Find where the given text appears and provide that cell's center as [X, Y] coordinate. 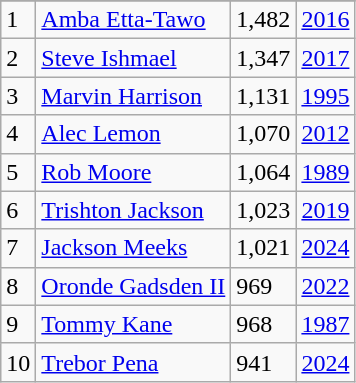
1987 [326, 324]
1,021 [264, 248]
1995 [326, 96]
1,070 [264, 134]
Trebor Pena [134, 362]
1,482 [264, 20]
1,064 [264, 172]
2012 [326, 134]
941 [264, 362]
10 [18, 362]
1,131 [264, 96]
1,347 [264, 58]
Trishton Jackson [134, 210]
Marvin Harrison [134, 96]
Oronde Gadsden II [134, 286]
8 [18, 286]
2022 [326, 286]
969 [264, 286]
Jackson Meeks [134, 248]
1,023 [264, 210]
2016 [326, 20]
1 [18, 20]
Tommy Kane [134, 324]
4 [18, 134]
2019 [326, 210]
Steve Ishmael [134, 58]
Alec Lemon [134, 134]
6 [18, 210]
1989 [326, 172]
2017 [326, 58]
5 [18, 172]
2 [18, 58]
Amba Etta-Tawo [134, 20]
3 [18, 96]
Rob Moore [134, 172]
9 [18, 324]
968 [264, 324]
7 [18, 248]
